Return (X, Y) of the center of cell containing provided text 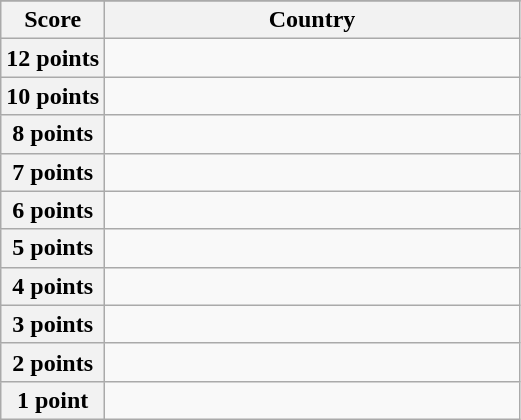
1 point (53, 400)
7 points (53, 172)
Country (312, 20)
4 points (53, 286)
6 points (53, 210)
2 points (53, 362)
5 points (53, 248)
8 points (53, 134)
Score (53, 20)
12 points (53, 58)
10 points (53, 96)
3 points (53, 324)
